For the text-containing cell, return its midpoint in (X, Y) coordinate format. 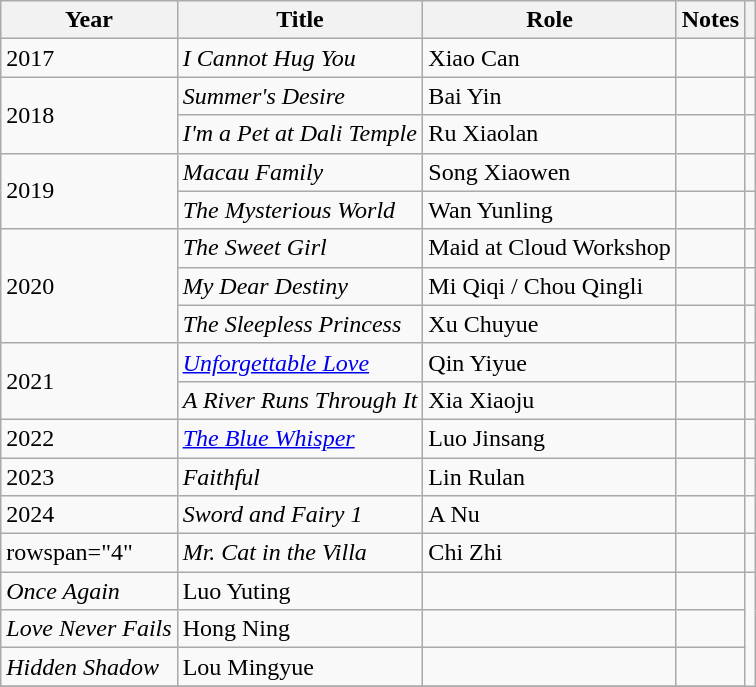
The Sleepless Princess (300, 324)
Luo Jinsang (550, 438)
Lin Rulan (550, 477)
Xu Chuyue (550, 324)
Mi Qiqi / Chou Qingli (550, 286)
Lou Mingyue (300, 667)
Summer's Desire (300, 96)
rowspan="4" (89, 553)
Once Again (89, 591)
Luo Yuting (300, 591)
The Sweet Girl (300, 248)
The Blue Whisper (300, 438)
Hidden Shadow (89, 667)
The Mysterious World (300, 210)
A Nu (550, 515)
2019 (89, 191)
2020 (89, 286)
Qin Yiyue (550, 362)
Xiao Can (550, 58)
Unforgettable Love (300, 362)
Wan Yunling (550, 210)
Macau Family (300, 172)
2024 (89, 515)
Mr. Cat in the Villa (300, 553)
Song Xiaowen (550, 172)
2021 (89, 381)
Faithful (300, 477)
Year (89, 20)
A River Runs Through It (300, 400)
Bai Yin (550, 96)
2018 (89, 115)
I Cannot Hug You (300, 58)
Title (300, 20)
Notes (710, 20)
2023 (89, 477)
Role (550, 20)
Xia Xiaoju (550, 400)
My Dear Destiny (300, 286)
Ru Xiaolan (550, 134)
I'm a Pet at Dali Temple (300, 134)
Love Never Fails (89, 629)
2017 (89, 58)
2022 (89, 438)
Chi Zhi (550, 553)
Maid at Cloud Workshop (550, 248)
Hong Ning (300, 629)
Sword and Fairy 1 (300, 515)
